Extract the [X, Y] coordinate from the center of the cell holding the provided text.  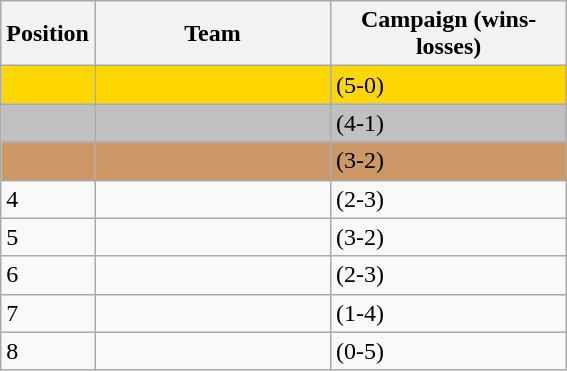
Campaign (wins-losses) [449, 34]
5 [48, 237]
Team [212, 34]
(4-1) [449, 123]
(0-5) [449, 351]
7 [48, 313]
6 [48, 275]
4 [48, 199]
(5-0) [449, 85]
Position [48, 34]
(1-4) [449, 313]
8 [48, 351]
